Capture the cell that displays the provided text and extract its [X, Y] central coordinate. 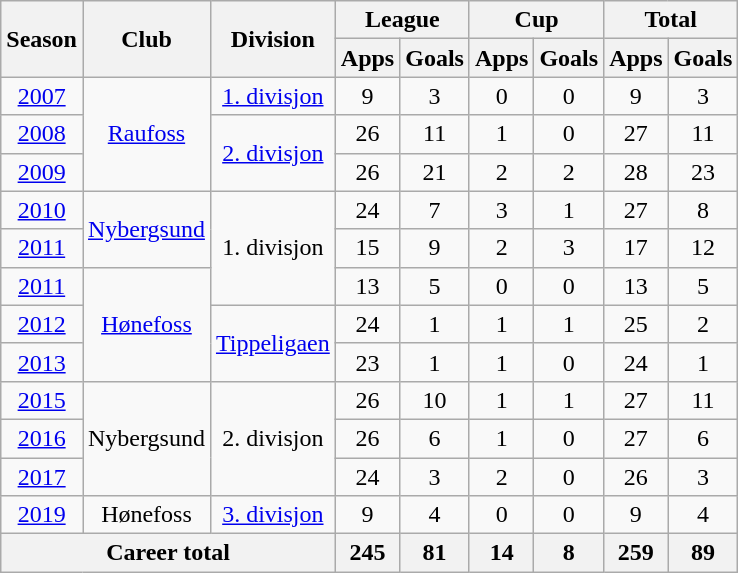
2007 [42, 96]
2013 [42, 362]
28 [636, 172]
2016 [42, 438]
14 [501, 553]
81 [435, 553]
Total [671, 20]
89 [703, 553]
2010 [42, 210]
12 [703, 248]
10 [435, 400]
259 [636, 553]
Cup [536, 20]
Club [146, 39]
League [402, 20]
Tippeligaen [272, 343]
Raufoss [146, 134]
2017 [42, 477]
17 [636, 248]
245 [367, 553]
7 [435, 210]
Division [272, 39]
2012 [42, 324]
2015 [42, 400]
Career total [168, 553]
Season [42, 39]
2008 [42, 134]
15 [367, 248]
25 [636, 324]
2009 [42, 172]
3. divisjon [272, 515]
21 [435, 172]
2019 [42, 515]
